Capture the cell that displays the provided text and extract its (x, y) central coordinate. 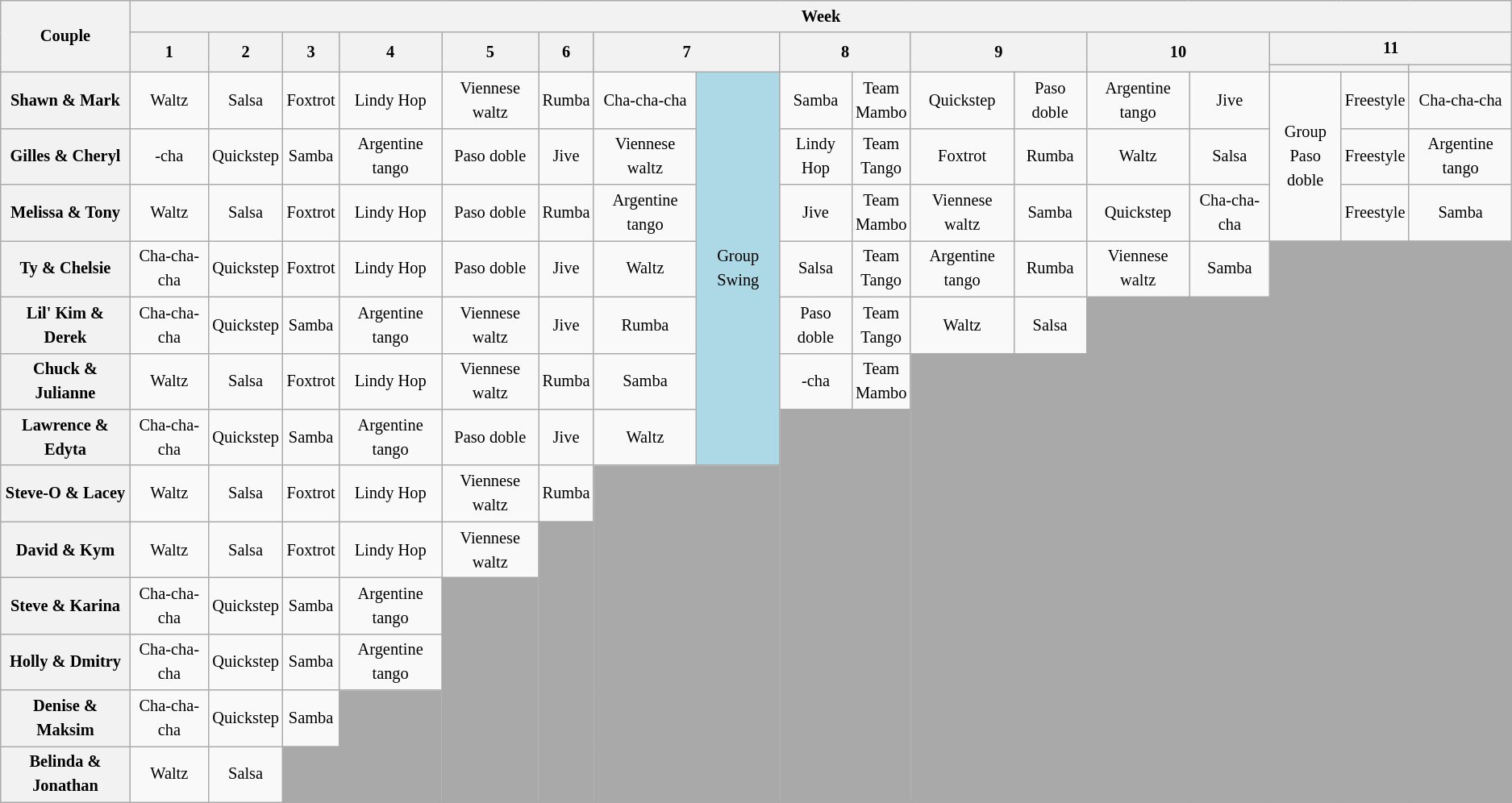
Chuck & Julianne (65, 381)
5 (490, 52)
Week (821, 16)
Belinda & Jonathan (65, 774)
Steve-O & Lacey (65, 493)
Group Swing (739, 268)
4 (390, 52)
Lawrence & Edyta (65, 437)
8 (845, 52)
Holly & Dmitry (65, 662)
7 (687, 52)
6 (566, 52)
Steve & Karina (65, 605)
9 (998, 52)
11 (1391, 48)
Couple (65, 35)
2 (245, 52)
10 (1177, 52)
1 (169, 52)
Lil' Kim & Derek (65, 325)
David & Kym (65, 550)
Gilles & Cheryl (65, 156)
Ty & Chelsie (65, 268)
Denise & Maksim (65, 718)
GroupPaso doble (1306, 156)
Shawn & Mark (65, 100)
3 (311, 52)
Melissa & Tony (65, 213)
